Find where the given text appears and provide that cell's center as (X, Y) coordinate. 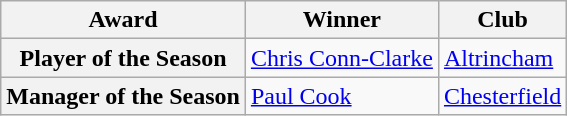
Club (502, 20)
Paul Cook (342, 96)
Manager of the Season (124, 96)
Award (124, 20)
Chesterfield (502, 96)
Winner (342, 20)
Chris Conn-Clarke (342, 58)
Altrincham (502, 58)
Player of the Season (124, 58)
